Find where the given text appears and provide that cell's center as [X, Y] coordinate. 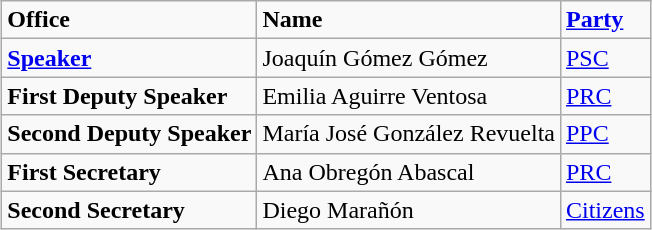
Joaquín Gómez Gómez [409, 58]
Emilia Aguirre Ventosa [409, 96]
Speaker [130, 58]
PSC [605, 58]
First Secretary [130, 172]
Citizens [605, 210]
Ana Obregón Abascal [409, 172]
PPC [605, 134]
María José González Revuelta [409, 134]
Name [409, 20]
First Deputy Speaker [130, 96]
Party [605, 20]
Second Secretary [130, 210]
Office [130, 20]
Second Deputy Speaker [130, 134]
Diego Marañón [409, 210]
